Locate the cell with the specified text and output its (X, Y) center coordinate. 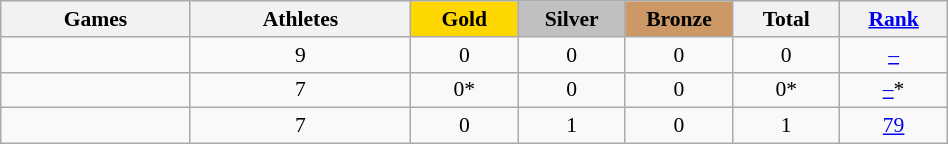
–* (894, 90)
79 (894, 126)
Bronze (678, 19)
– (894, 55)
Games (96, 19)
Silver (572, 19)
Rank (894, 19)
Athletes (300, 19)
9 (300, 55)
Total (786, 19)
Gold (464, 19)
